Scan for the cell matching the given text and deliver its (X, Y) coordinate at center. 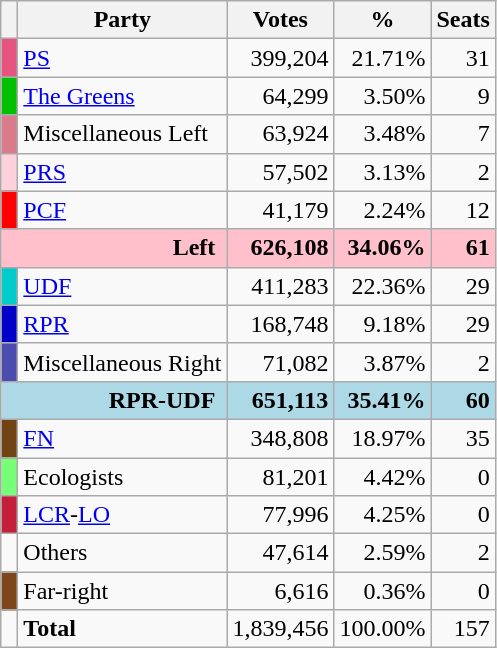
7 (463, 134)
77,996 (280, 515)
PCF (122, 210)
47,614 (280, 553)
UDF (122, 286)
9.18% (382, 324)
2.59% (382, 553)
Miscellaneous Right (122, 362)
Far-right (122, 591)
71,082 (280, 362)
60 (463, 400)
64,299 (280, 96)
Party (122, 20)
168,748 (280, 324)
PRS (122, 172)
PS (122, 58)
399,204 (280, 58)
31 (463, 58)
Miscellaneous Left (122, 134)
3.50% (382, 96)
Votes (280, 20)
% (382, 20)
4.25% (382, 515)
4.42% (382, 477)
157 (463, 629)
1,839,456 (280, 629)
3.48% (382, 134)
21.71% (382, 58)
FN (122, 438)
Others (122, 553)
Left (114, 248)
18.97% (382, 438)
651,113 (280, 400)
Seats (463, 20)
Total (122, 629)
63,924 (280, 134)
348,808 (280, 438)
61 (463, 248)
411,283 (280, 286)
The Greens (122, 96)
35 (463, 438)
9 (463, 96)
34.06% (382, 248)
Ecologists (122, 477)
100.00% (382, 629)
2.24% (382, 210)
6,616 (280, 591)
RPR-UDF (114, 400)
RPR (122, 324)
81,201 (280, 477)
22.36% (382, 286)
626,108 (280, 248)
0.36% (382, 591)
57,502 (280, 172)
3.13% (382, 172)
3.87% (382, 362)
41,179 (280, 210)
12 (463, 210)
LCR-LO (122, 515)
35.41% (382, 400)
